Identify which cell holds the provided text, then report its (X, Y) central coordinate. 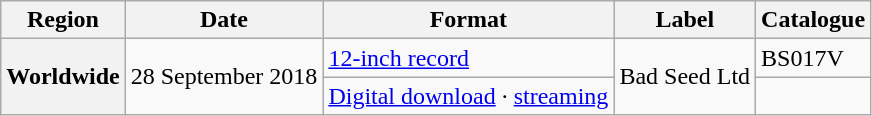
Bad Seed Ltd (685, 77)
Region (63, 20)
Date (224, 20)
Digital download · streaming (468, 96)
28 September 2018 (224, 77)
Format (468, 20)
12-inch record (468, 58)
Worldwide (63, 77)
Label (685, 20)
Catalogue (814, 20)
BS017V (814, 58)
